Output the (X, Y) coordinate of the center of the cell containing the given text.  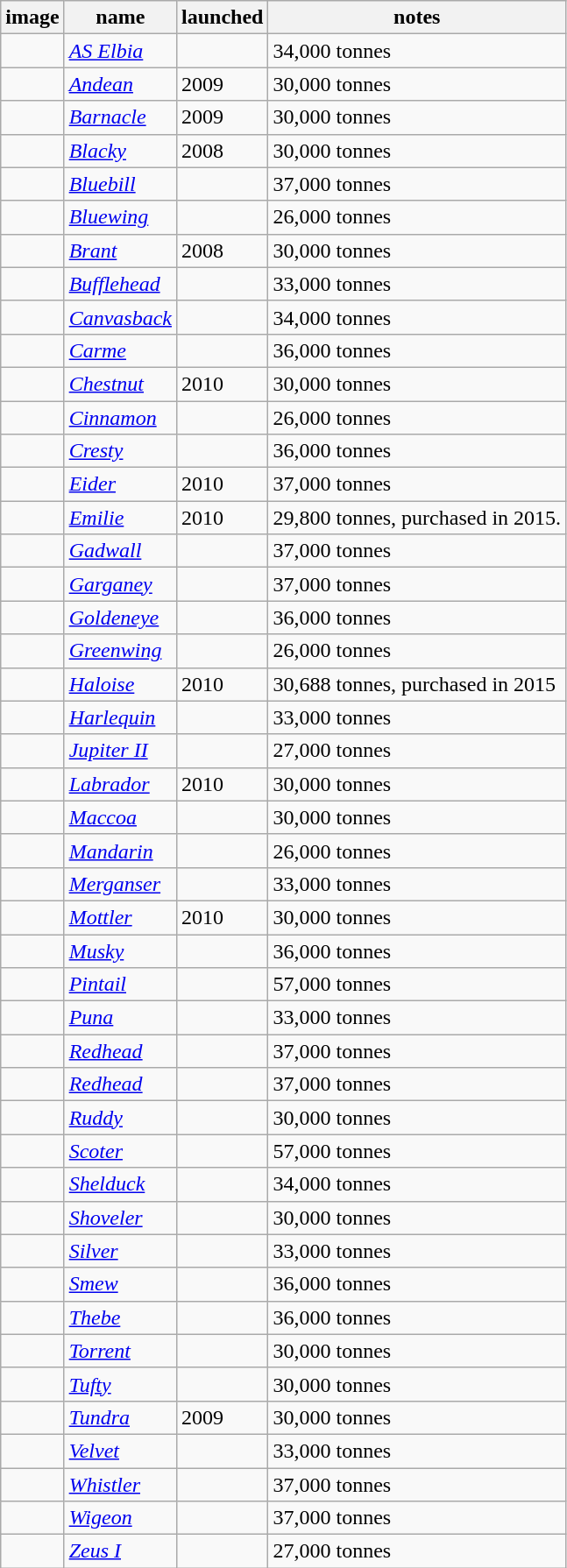
Mandarin (120, 851)
Bufflehead (120, 284)
Barnacle (120, 117)
Silver (120, 1251)
Blacky (120, 151)
Scoter (120, 1151)
Emilie (120, 518)
Zeus I (120, 1551)
Greenwing (120, 651)
Brant (120, 251)
Carme (120, 350)
Maccoa (120, 817)
image (32, 18)
Haloise (120, 684)
Smew (120, 1284)
Puna (120, 1018)
Cinnamon (120, 418)
Merganser (120, 884)
Bluebill (120, 184)
Thebe (120, 1317)
Mottler (120, 917)
Gadwall (120, 551)
Shelduck (120, 1184)
launched (222, 18)
Ruddy (120, 1118)
AS Elbia (120, 51)
Andean (120, 84)
Tufty (120, 1384)
Shoveler (120, 1218)
Cresty (120, 451)
30,688 tonnes, purchased in 2015 (417, 684)
Torrent (120, 1351)
Velvet (120, 1451)
Jupiter II (120, 751)
Garganey (120, 584)
Goldeneye (120, 618)
Canvasback (120, 317)
name (120, 18)
Tundra (120, 1417)
Harlequin (120, 717)
Whistler (120, 1485)
Pintail (120, 985)
Chestnut (120, 384)
Wigeon (120, 1518)
Musky (120, 950)
29,800 tonnes, purchased in 2015. (417, 518)
Bluewing (120, 217)
Eider (120, 484)
Labrador (120, 784)
notes (417, 18)
